Return [x, y] of the center of cell containing provided text 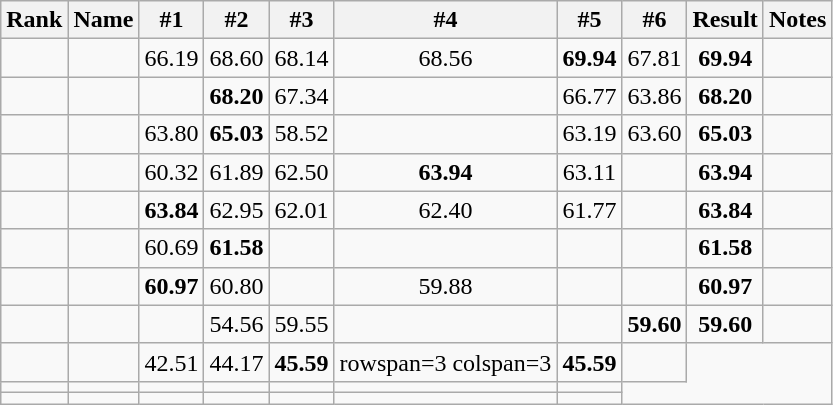
Notes [797, 20]
62.95 [236, 210]
#6 [654, 20]
44.17 [236, 362]
54.56 [236, 324]
#3 [302, 20]
66.77 [590, 96]
#2 [236, 20]
61.77 [590, 210]
63.60 [654, 134]
Rank [34, 20]
58.52 [302, 134]
63.86 [654, 96]
68.14 [302, 58]
#1 [172, 20]
60.80 [236, 286]
63.80 [172, 134]
68.56 [446, 58]
66.19 [172, 58]
61.89 [236, 172]
68.60 [236, 58]
rowspan=3 colspan=3 [446, 362]
60.32 [172, 172]
67.81 [654, 58]
62.01 [302, 210]
42.51 [172, 362]
#4 [446, 20]
Name [104, 20]
67.34 [302, 96]
#5 [590, 20]
59.55 [302, 324]
60.69 [172, 248]
63.19 [590, 134]
Result [725, 20]
63.11 [590, 172]
62.40 [446, 210]
62.50 [302, 172]
59.88 [446, 286]
